Extract the (X, Y) coordinate from the center of the cell holding the provided text.  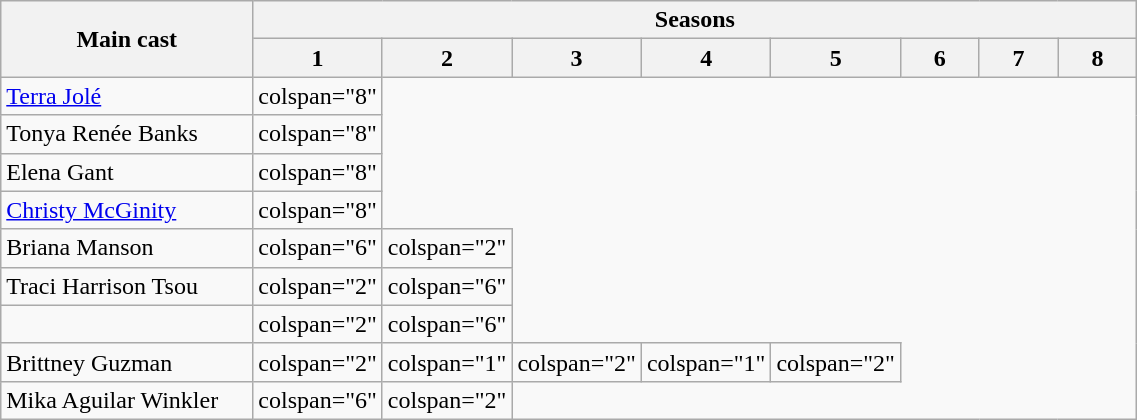
4 (706, 58)
Mika Aguilar Winkler (127, 400)
Brittney Guzman (127, 362)
Terra Jolé (127, 96)
5 (836, 58)
3 (577, 58)
Briana Manson (127, 248)
Elena Gant (127, 172)
Tonya Renée Banks (127, 134)
8 (1098, 58)
Seasons (695, 20)
6 (940, 58)
2 (447, 58)
Christy McGinity (127, 210)
7 (1018, 58)
Traci Harrison Tsou (127, 286)
1 (318, 58)
Main cast (127, 39)
